Scan for the cell matching the given text and deliver its [x, y] coordinate at center. 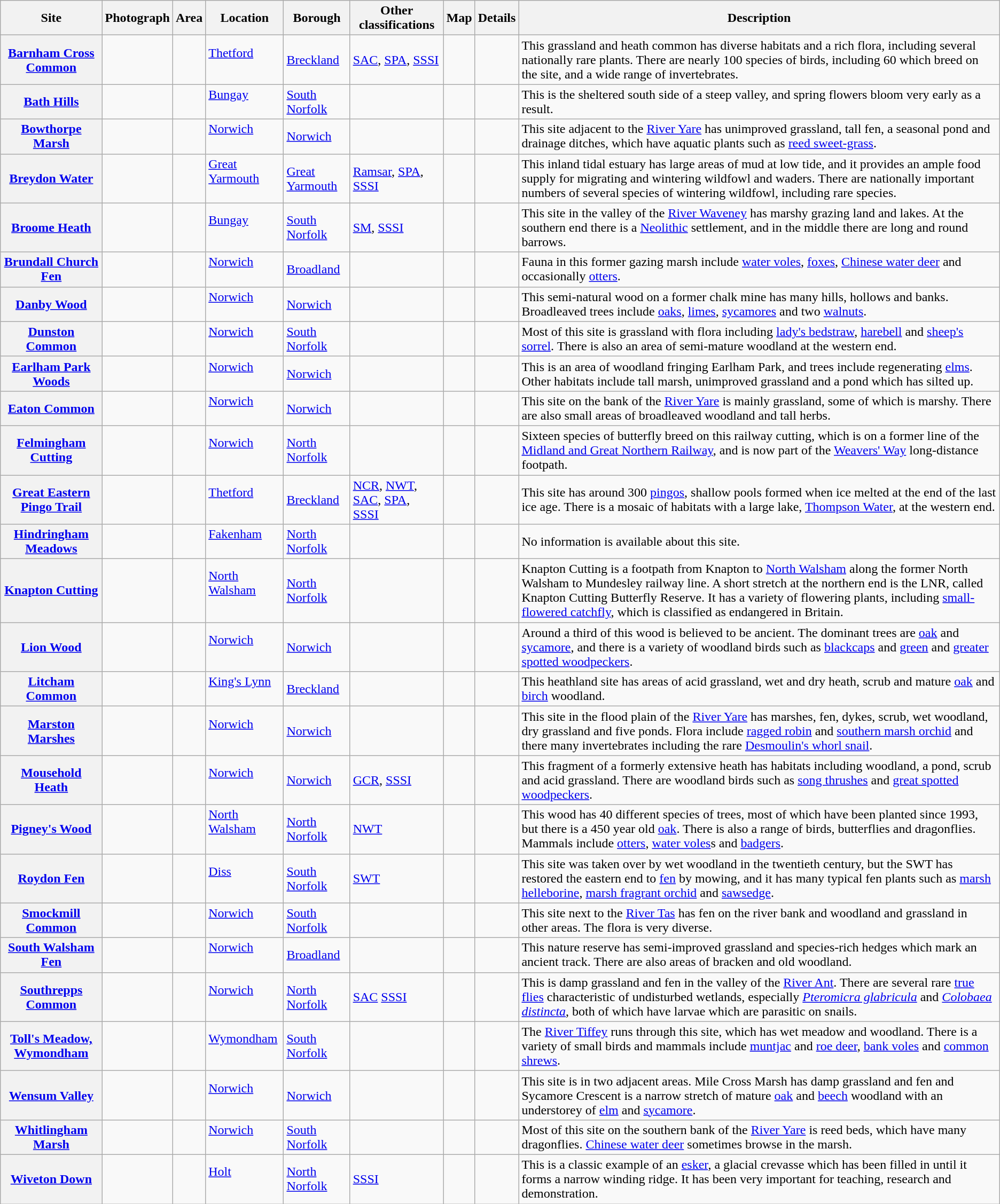
Wymondham [245, 1046]
Most of this site on the southern bank of the River Yare is reed beds, which have many dragonflies. Chinese water deer sometimes browse in the marsh. [759, 1137]
Hindringham Meadows [51, 541]
Southrepps Common [51, 997]
Knapton Cutting [51, 591]
Lion Wood [51, 647]
Details [497, 18]
SAC SSSI [396, 997]
Area [189, 18]
Site [51, 18]
Wiveton Down [51, 1179]
This heathland site has areas of acid grassland, wet and dry heath, scrub and mature oak and birch woodland. [759, 689]
Great Eastern Pingo Trail [51, 500]
Description [759, 18]
Location [245, 18]
Barnham Cross Common [51, 60]
Diss [245, 878]
Eaton Common [51, 408]
Felmingham Cutting [51, 450]
Broome Heath [51, 227]
NCR, NWT, SAC, SPA,SSSI [396, 500]
Danby Wood [51, 304]
Bath Hills [51, 101]
Wensum Valley [51, 1095]
This semi-natural wood on a former chalk mine has many hills, hollows and banks. Broadleaved trees include oaks, limes, sycamores and two walnuts. [759, 304]
GCR, SSSI [396, 780]
Borough [317, 18]
Smockmill Common [51, 920]
Litcham Common [51, 689]
Other classifications [396, 18]
NWT [396, 829]
Map [459, 18]
SAC, SPA, SSSI [396, 60]
South Walsham Fen [51, 955]
No information is available about this site. [759, 541]
Pigney's Wood [51, 829]
This is the sheltered south side of a steep valley, and spring flowers bloom very early as a result. [759, 101]
Bowthorpe Marsh [51, 137]
Ramsar, SPA, SSSI [396, 178]
Whitlingham Marsh [51, 1137]
King's Lynn [245, 689]
Photograph [137, 18]
Toll's Meadow, Wymondham [51, 1046]
This site next to the River Tas has fen on the river bank and woodland and grassland in other areas. The flora is very diverse. [759, 920]
Brundall Church Fen [51, 269]
SWT [396, 878]
Mousehold Heath [51, 780]
Breydon Water [51, 178]
Roydon Fen [51, 878]
SM, SSSI [396, 227]
SSSI [396, 1179]
Fauna in this former gazing marsh include water voles, foxes, Chinese water deer and occasionally otters. [759, 269]
Holt [245, 1179]
Fakenham [245, 541]
Marston Marshes [51, 731]
Earlham Park Woods [51, 374]
Dunston Common [51, 339]
